Find where the given text appears and provide that cell's center as [x, y] coordinate. 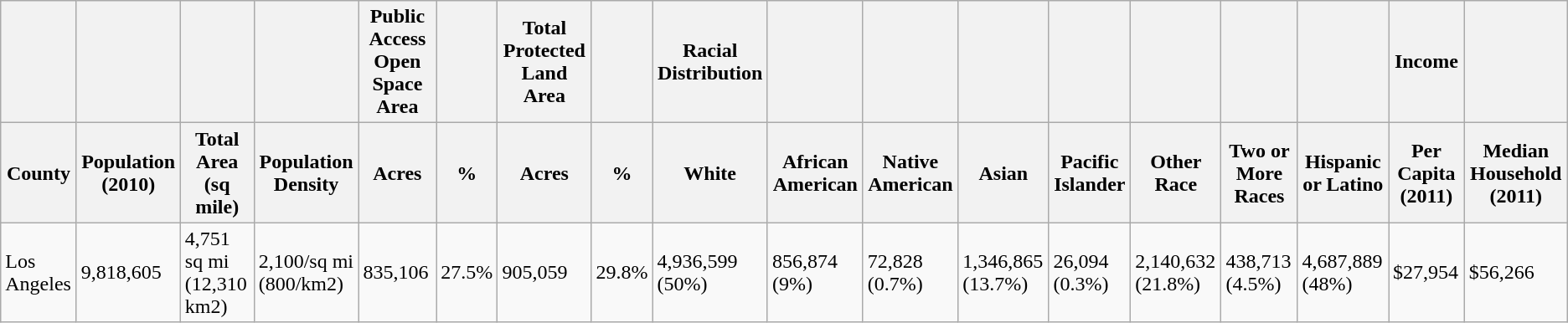
Other Race [1176, 172]
Hispanic or Latino [1344, 172]
Per Capita (2011) [1427, 172]
2,100/sq mi (800/km2) [307, 273]
4,751 sq mi (12,310 km2) [217, 273]
29.8% [622, 273]
$27,954 [1427, 273]
9,818,605 [128, 273]
Public Access Open Space Area [397, 62]
Racial Distribution [710, 62]
Asian [1003, 172]
905,059 [544, 273]
835,106 [397, 273]
1,346,865 (13.7%) [1003, 273]
856,874 (9%) [815, 273]
27.5% [467, 273]
Median Household (2011) [1516, 172]
Total Protected Land Area [544, 62]
Population Density [307, 172]
2,140,632 (21.8%) [1176, 273]
72,828 (0.7%) [910, 273]
African American [815, 172]
4,936,599 (50%) [710, 273]
4,687,889 (48%) [1344, 273]
Income [1427, 62]
26,094 (0.3%) [1090, 273]
Native American [910, 172]
Pacific Islander [1090, 172]
Population (2010) [128, 172]
Total Area (sq mile) [217, 172]
County [39, 172]
White [710, 172]
Los Angeles [39, 273]
Two or More Races [1260, 172]
438,713 (4.5%) [1260, 273]
$56,266 [1516, 273]
